Detect which cell encompasses the target text, then output its [X, Y] center coordinate. 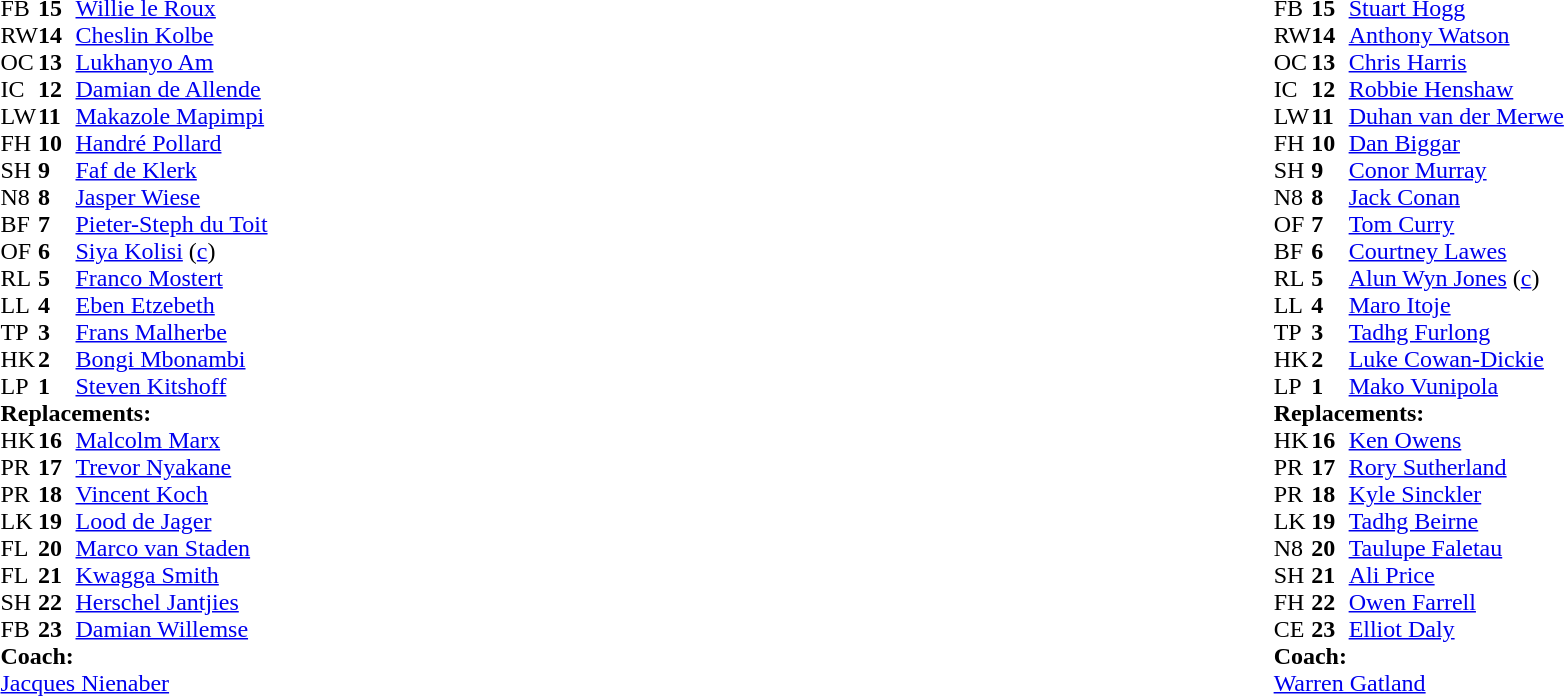
Handré Pollard [172, 144]
Makazole Mapimpi [172, 116]
Faf de Klerk [172, 170]
Franco Mostert [172, 278]
Frans Malherbe [172, 332]
Ali Price [1456, 576]
Luke Cowan-Dickie [1456, 360]
Cheslin Kolbe [172, 36]
Owen Farrell [1456, 602]
Eben Etzebeth [172, 306]
Chris Harris [1456, 62]
Tom Curry [1456, 224]
Rory Sutherland [1456, 468]
Trevor Nyakane [172, 468]
Maro Itoje [1456, 306]
Damian Willemse [172, 630]
Dan Biggar [1456, 144]
Elliot Daly [1456, 630]
Anthony Watson [1456, 36]
Lukhanyo Am [172, 62]
Tadhg Furlong [1456, 332]
Steven Kitshoff [172, 386]
Marco van Staden [172, 548]
Taulupe Faletau [1456, 548]
Jack Conan [1456, 198]
Damian de Allende [172, 90]
Mako Vunipola [1456, 386]
Kyle Sinckler [1456, 494]
Courtney Lawes [1456, 252]
Duhan van der Merwe [1456, 116]
Alun Wyn Jones (c) [1456, 278]
Conor Murray [1456, 170]
Herschel Jantjies [172, 602]
CE [1293, 630]
Ken Owens [1456, 440]
Robbie Henshaw [1456, 90]
Vincent Koch [172, 494]
Lood de Jager [172, 522]
Tadhg Beirne [1456, 522]
Jasper Wiese [172, 198]
Bongi Mbonambi [172, 360]
Kwagga Smith [172, 576]
Malcolm Marx [172, 440]
Pieter-Steph du Toit [172, 224]
FB [19, 630]
Siya Kolisi (c) [172, 252]
